Locate the cell with the specified text and output its (X, Y) center coordinate. 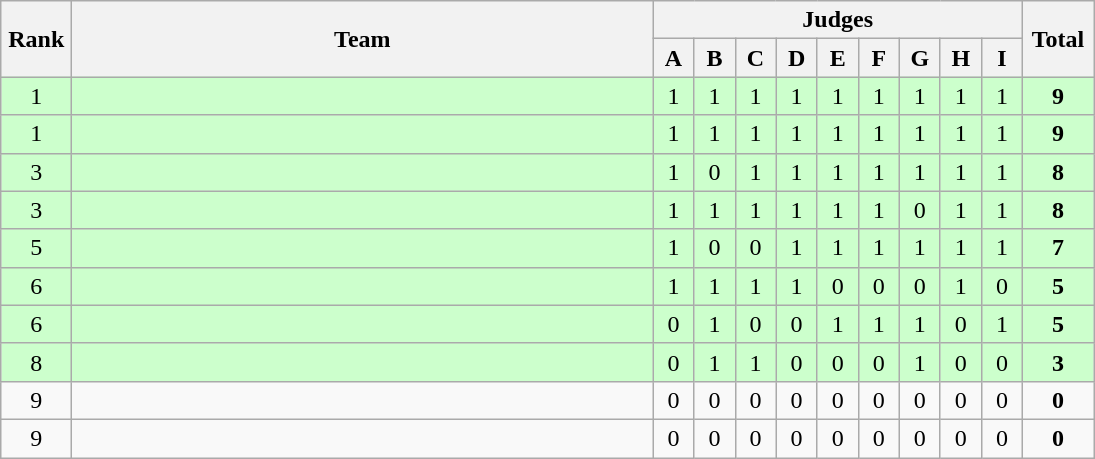
Judges (838, 20)
7 (1058, 248)
I (1002, 58)
E (838, 58)
A (674, 58)
D (796, 58)
Team (362, 39)
B (714, 58)
C (756, 58)
Total (1058, 39)
H (960, 58)
G (920, 58)
F (878, 58)
Rank (36, 39)
